Scan for the cell matching the given text and deliver its [X, Y] coordinate at center. 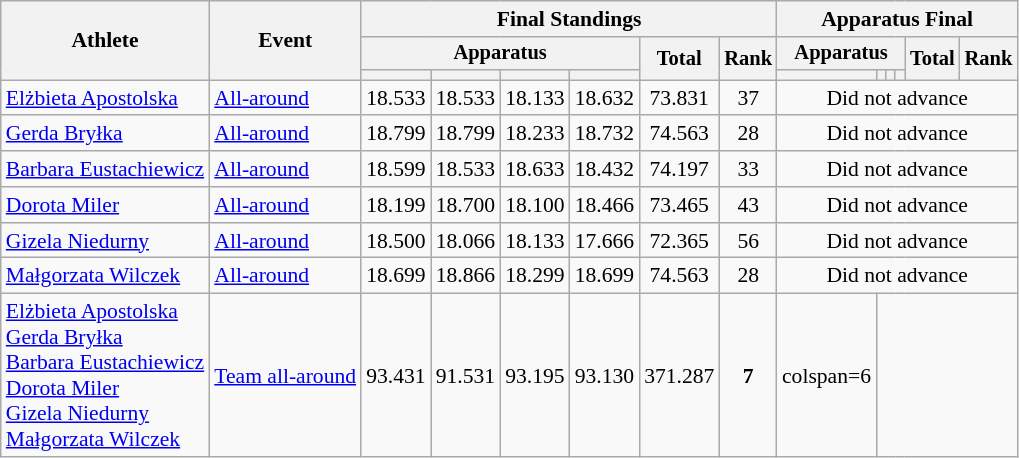
18.633 [534, 169]
18.432 [604, 169]
43 [748, 205]
Final Standings [569, 19]
18.299 [534, 276]
371.287 [679, 376]
Event [285, 40]
Gizela Niedurny [105, 241]
18.732 [604, 134]
56 [748, 241]
74.197 [679, 169]
73.831 [679, 98]
18.700 [466, 205]
18.599 [396, 169]
18.866 [466, 276]
17.666 [604, 241]
Elżbieta Apostolska [105, 98]
18.199 [396, 205]
37 [748, 98]
18.066 [466, 241]
Barbara Eustachiewicz [105, 169]
Team all-around [285, 376]
72.365 [679, 241]
Dorota Miler [105, 205]
18.466 [604, 205]
93.431 [396, 376]
Athlete [105, 40]
Gerda Bryłka [105, 134]
7 [748, 376]
33 [748, 169]
93.130 [604, 376]
Apparatus Final [897, 19]
Małgorzata Wilczek [105, 276]
93.195 [534, 376]
18.500 [396, 241]
73.465 [679, 205]
Elżbieta ApostolskaGerda BryłkaBarbara EustachiewiczDorota MilerGizela NiedurnyMałgorzata Wilczek [105, 376]
18.100 [534, 205]
18.233 [534, 134]
18.632 [604, 98]
colspan=6 [826, 376]
91.531 [466, 376]
